Output the (X, Y) coordinate of the center of the cell containing the given text.  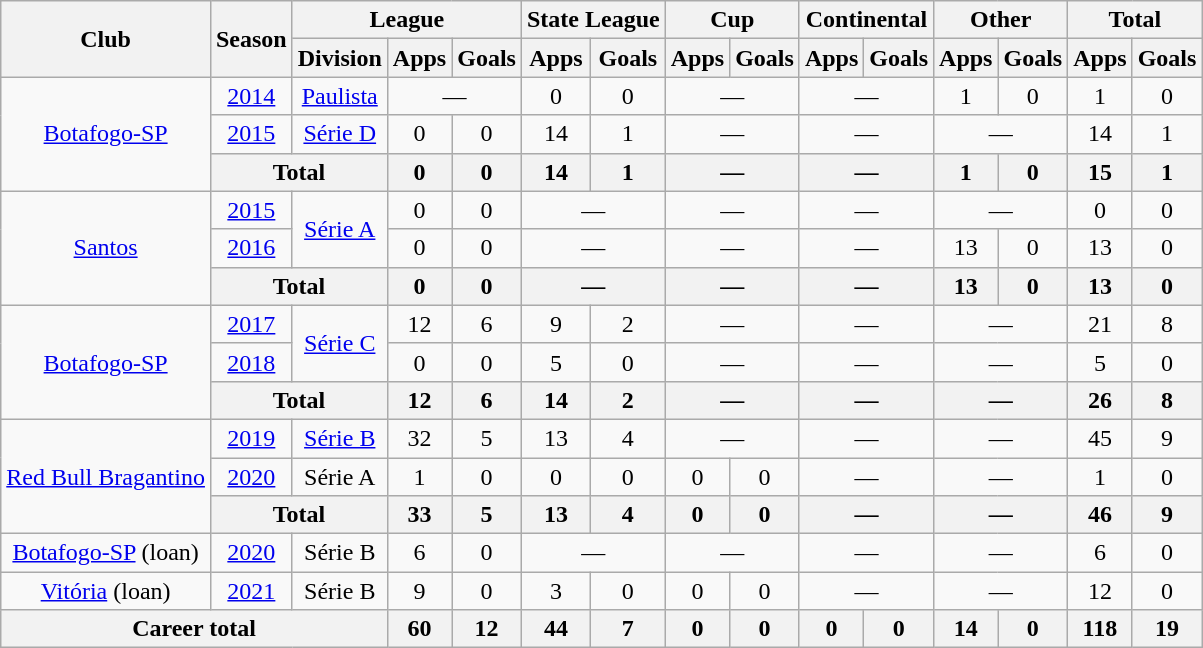
Continental (866, 20)
46 (1100, 515)
45 (1100, 438)
Vitória (loan) (106, 591)
Club (106, 39)
2014 (251, 96)
21 (1100, 324)
32 (419, 438)
2019 (251, 438)
Red Bull Bragantino (106, 476)
2016 (251, 248)
26 (1100, 400)
Série C (340, 343)
League (406, 20)
19 (1167, 629)
7 (628, 629)
118 (1100, 629)
Season (251, 39)
60 (419, 629)
Série D (340, 134)
Cup (732, 20)
15 (1100, 172)
State League (593, 20)
3 (556, 591)
2021 (251, 591)
44 (556, 629)
2018 (251, 362)
Santos (106, 248)
Career total (194, 629)
2017 (251, 324)
Paulista (340, 96)
Division (340, 58)
Botafogo-SP (loan) (106, 553)
33 (419, 515)
Other (1001, 20)
